Identify which cell holds the provided text, then report its [X, Y] central coordinate. 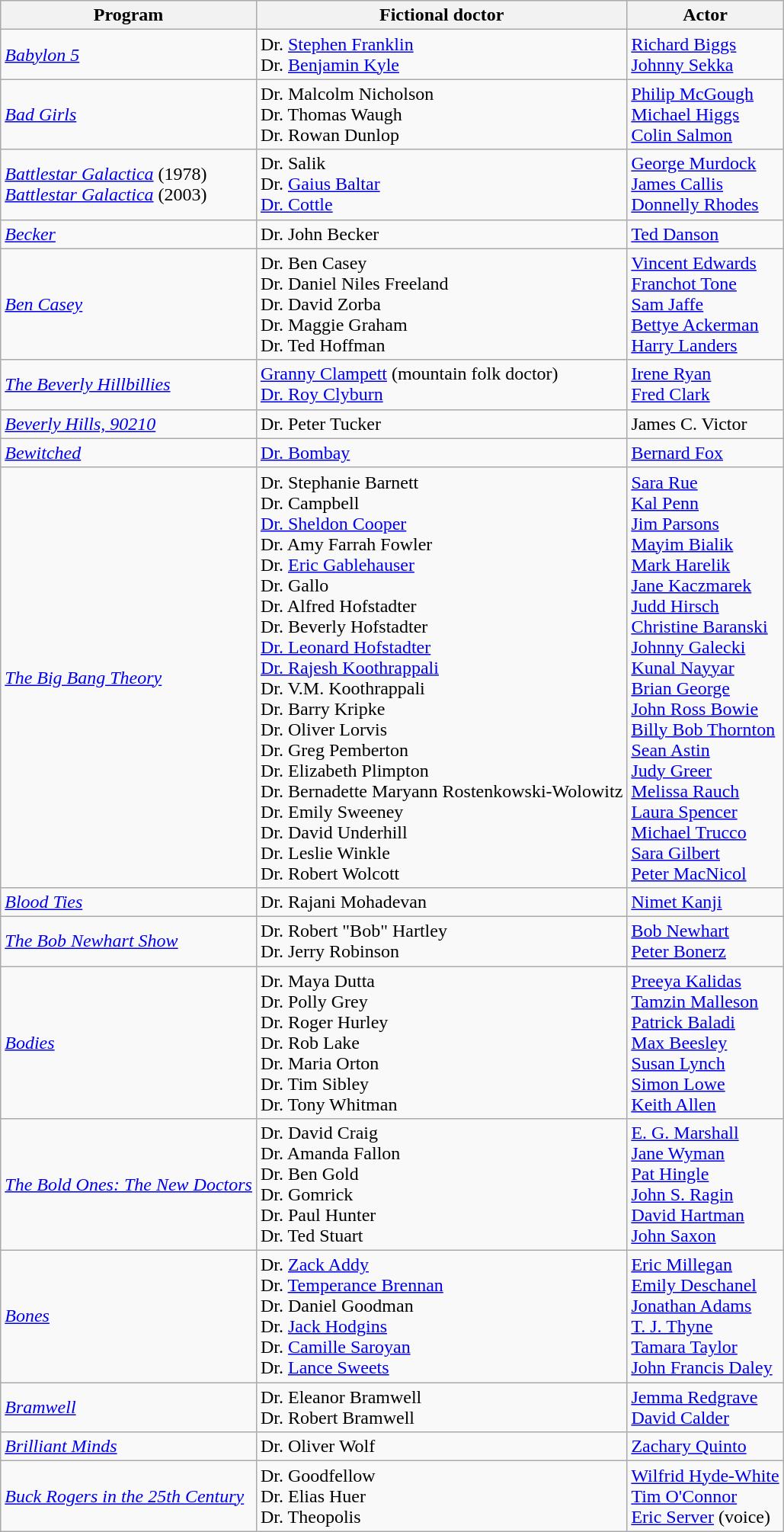
Becker [129, 234]
Dr. Malcolm NicholsonDr. Thomas WaughDr. Rowan Dunlop [441, 114]
Program [129, 15]
Ted Danson [706, 234]
E. G. MarshallJane WymanPat HingleJohn S. RaginDavid HartmanJohn Saxon [706, 1184]
The Beverly Hillbillies [129, 384]
Granny Clampett (mountain folk doctor)Dr. Roy Clyburn [441, 384]
Dr. Oliver Wolf [441, 1447]
Battlestar Galactica (1978)Battlestar Galactica (2003) [129, 184]
Bernard Fox [706, 453]
Bad Girls [129, 114]
Eric MilleganEmily DeschanelJonathan AdamsT. J. ThyneTamara TaylorJohn Francis Daley [706, 1317]
Richard BiggsJohnny Sekka [706, 55]
Bewitched [129, 453]
Bramwell [129, 1407]
Dr. Bombay [441, 453]
Dr. Eleanor BramwellDr. Robert Bramwell [441, 1407]
Dr. Robert "Bob" HartleyDr. Jerry Robinson [441, 941]
Bob NewhartPeter Bonerz [706, 941]
Dr. David CraigDr. Amanda FallonDr. Ben GoldDr. GomrickDr. Paul HunterDr. Ted Stuart [441, 1184]
Zachary Quinto [706, 1447]
Dr. Maya DuttaDr. Polly GreyDr. Roger HurleyDr. Rob LakeDr. Maria OrtonDr. Tim SibleyDr. Tony Whitman [441, 1043]
Wilfrid Hyde-WhiteTim O'ConnorEric Server (voice) [706, 1496]
Brilliant Minds [129, 1447]
George MurdockJames CallisDonnelly Rhodes [706, 184]
Irene RyanFred Clark [706, 384]
Fictional doctor [441, 15]
Bones [129, 1317]
Buck Rogers in the 25th Century [129, 1496]
Actor [706, 15]
Bodies [129, 1043]
Blood Ties [129, 902]
James C. Victor [706, 424]
Dr. Ben CaseyDr. Daniel Niles FreelandDr. David ZorbaDr. Maggie GrahamDr. Ted Hoffman [441, 304]
Dr. Peter Tucker [441, 424]
Nimet Kanji [706, 902]
Dr. Rajani Mohadevan [441, 902]
Philip McGoughMichael HiggsColin Salmon [706, 114]
Dr. GoodfellowDr. Elias HuerDr. Theopolis [441, 1496]
Jemma RedgraveDavid Calder [706, 1407]
Preeya KalidasTamzin MallesonPatrick BaladiMax BeesleySusan LynchSimon LoweKeith Allen [706, 1043]
Dr. SalikDr. Gaius BaltarDr. Cottle [441, 184]
The Bold Ones: The New Doctors [129, 1184]
Babylon 5 [129, 55]
Dr. John Becker [441, 234]
Ben Casey [129, 304]
Dr. Zack AddyDr. Temperance BrennanDr. Daniel GoodmanDr. Jack HodginsDr. Camille SaroyanDr. Lance Sweets [441, 1317]
The Big Bang Theory [129, 677]
Dr. Stephen FranklinDr. Benjamin Kyle [441, 55]
Vincent EdwardsFranchot ToneSam JaffeBettye AckermanHarry Landers [706, 304]
The Bob Newhart Show [129, 941]
Beverly Hills, 90210 [129, 424]
